Identify which cell holds the provided text, then report its (x, y) central coordinate. 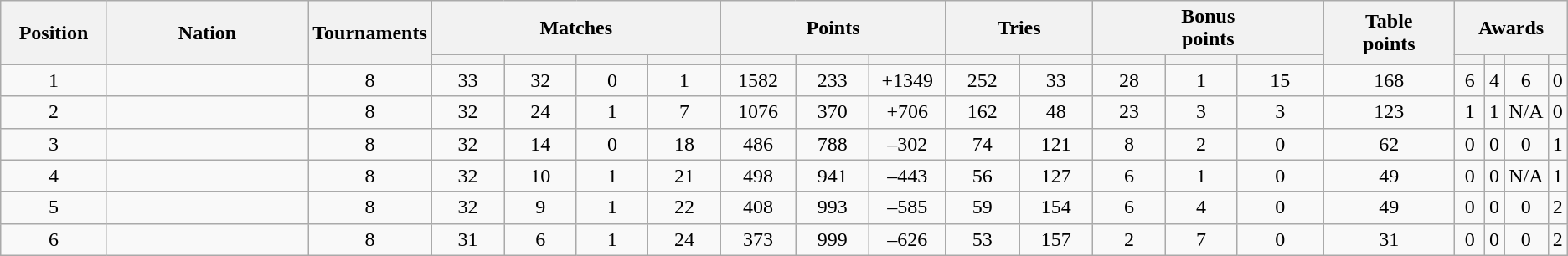
9 (541, 207)
–585 (908, 207)
59 (983, 207)
5 (54, 207)
233 (833, 80)
53 (983, 239)
+706 (908, 112)
18 (685, 144)
Tries (1019, 28)
1582 (757, 80)
–626 (908, 239)
10 (541, 176)
162 (983, 112)
127 (1056, 176)
154 (1056, 207)
373 (757, 239)
56 (983, 176)
993 (833, 207)
28 (1129, 80)
157 (1056, 239)
Tournaments (370, 33)
788 (833, 144)
Nation (207, 33)
Position (54, 33)
48 (1056, 112)
–443 (908, 176)
999 (833, 239)
14 (541, 144)
1076 (757, 112)
62 (1389, 144)
21 (685, 176)
370 (833, 112)
486 (757, 144)
121 (1056, 144)
941 (833, 176)
Points (833, 28)
252 (983, 80)
123 (1389, 112)
498 (757, 176)
408 (757, 207)
74 (983, 144)
23 (1129, 112)
Tablepoints (1389, 33)
22 (685, 207)
15 (1280, 80)
Awards (1511, 28)
Bonuspoints (1208, 28)
Matches (576, 28)
168 (1389, 80)
+1349 (908, 80)
–302 (908, 144)
